From the cell containing the given text, extract its center point as [X, Y] coordinate. 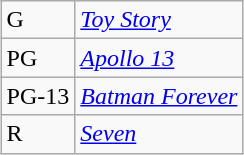
Seven [159, 134]
PG [38, 58]
Apollo 13 [159, 58]
Toy Story [159, 20]
R [38, 134]
PG-13 [38, 96]
G [38, 20]
Batman Forever [159, 96]
